For the text-containing cell, return its midpoint in [x, y] coordinate format. 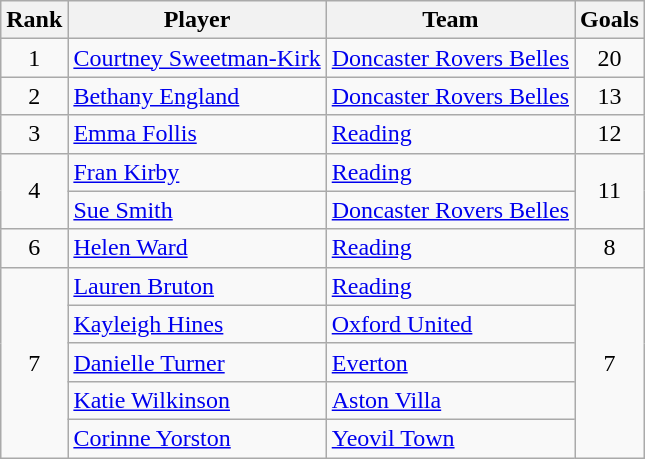
Everton [450, 362]
3 [34, 134]
Team [450, 20]
Goals [610, 20]
Danielle Turner [197, 362]
Rank [34, 20]
1 [34, 58]
Lauren Bruton [197, 286]
Emma Follis [197, 134]
Yeovil Town [450, 438]
12 [610, 134]
Corinne Yorston [197, 438]
13 [610, 96]
Kayleigh Hines [197, 324]
Oxford United [450, 324]
6 [34, 248]
Courtney Sweetman-Kirk [197, 58]
2 [34, 96]
11 [610, 191]
Katie Wilkinson [197, 400]
20 [610, 58]
Player [197, 20]
Bethany England [197, 96]
Fran Kirby [197, 172]
Aston Villa [450, 400]
4 [34, 191]
Helen Ward [197, 248]
Sue Smith [197, 210]
8 [610, 248]
